Return [x, y] of the center of cell containing provided text 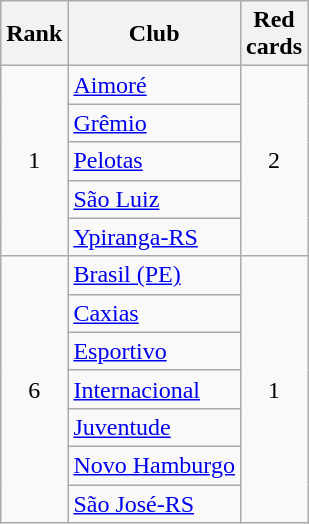
São Luiz [154, 199]
Redcards [274, 34]
São José-RS [154, 503]
Aimoré [154, 85]
Internacional [154, 389]
Brasil (PE) [154, 275]
Club [154, 34]
Novo Hamburgo [154, 465]
2 [274, 161]
Juventude [154, 427]
Caxias [154, 313]
6 [34, 389]
Grêmio [154, 123]
Ypiranga-RS [154, 237]
Rank [34, 34]
Pelotas [154, 161]
Esportivo [154, 351]
